Identify which cell holds the provided text, then report its (X, Y) central coordinate. 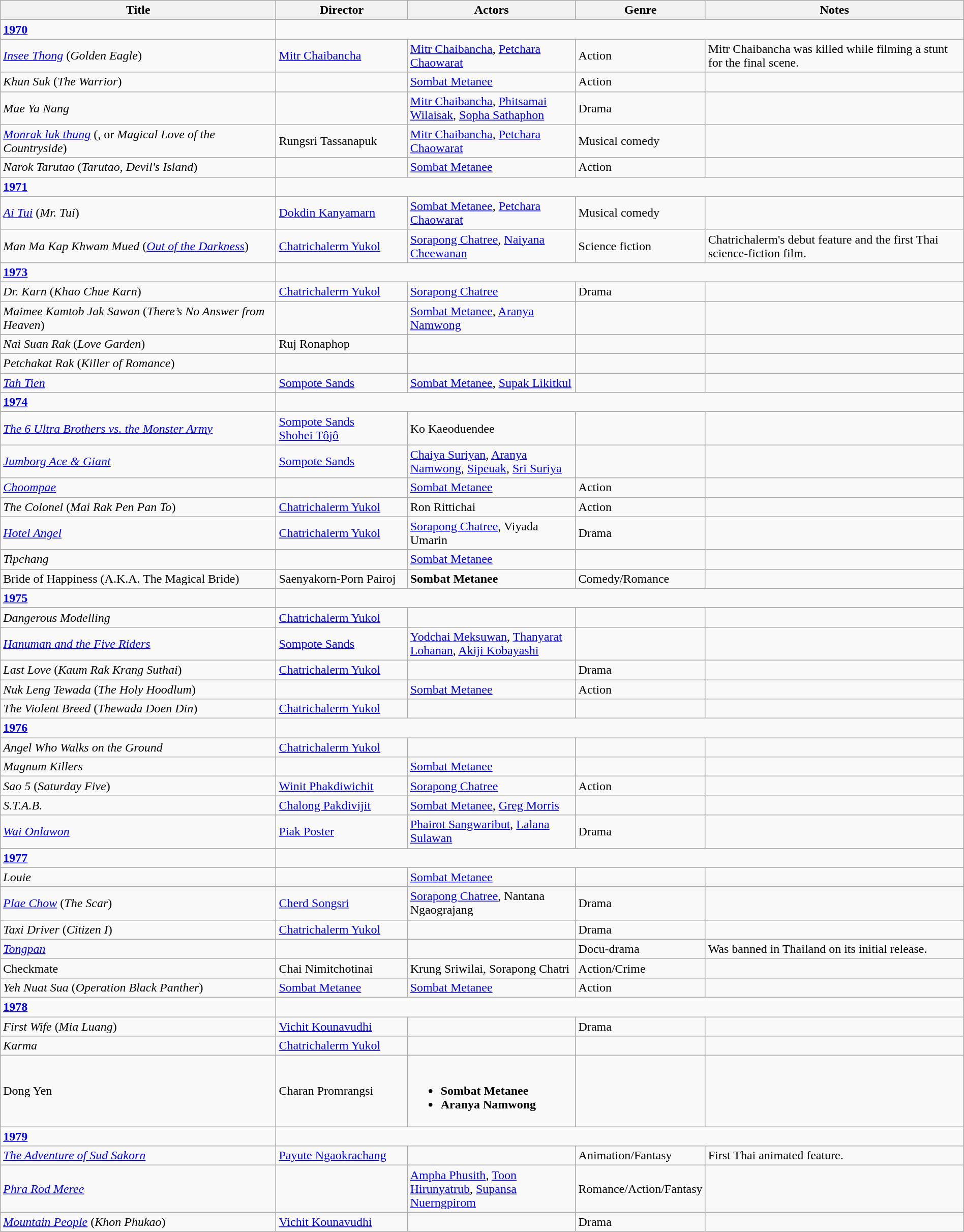
Rungsri Tassanapuk (342, 141)
Sorapong Chatree, Naiyana Cheewanan (491, 246)
Hotel Angel (138, 533)
Yodchai Meksuwan, Thanyarat Lohanan, Akiji Kobayashi (491, 644)
Mitr Chaibancha, Phitsamai Wilaisak, Sopha Sathaphon (491, 108)
1973 (138, 272)
First Thai animated feature. (834, 1156)
Dokdin Kanyamarn (342, 213)
The Violent Breed (Thewada Doen Din) (138, 709)
Ko Kaeoduendee (491, 428)
Romance/Action/Fantasy (641, 1189)
Nai Suan Rak (Love Garden) (138, 344)
1979 (138, 1136)
Dong Yen (138, 1091)
Mae Ya Nang (138, 108)
Plae Chow (The Scar) (138, 903)
Sao 5 (Saturday Five) (138, 786)
Science fiction (641, 246)
Last Love (Kaum Rak Krang Suthai) (138, 670)
Saenyakorn-Porn Pairoj (342, 579)
Piak Poster (342, 832)
Maimee Kamtob Jak Sawan (There’s No Answer from Heaven) (138, 317)
1970 (138, 29)
Sorapong Chatree, Viyada Umarin (491, 533)
The Colonel (Mai Rak Pen Pan To) (138, 507)
Mitr Chaibancha (342, 56)
Narok Tarutao (Tarutao, Devil's Island) (138, 167)
Winit Phakdiwichit (342, 786)
1971 (138, 187)
Louie (138, 877)
Dangerous Modelling (138, 617)
Wai Onlawon (138, 832)
Was banned in Thailand on its initial release. (834, 949)
1974 (138, 402)
Chalong Pakdivijit (342, 805)
Ai Tui (Mr. Tui) (138, 213)
Tongpan (138, 949)
1976 (138, 728)
Chaiya Suriyan, Aranya Namwong, Sipeuak, Sri Suriya (491, 462)
Magnum Killers (138, 767)
Man Ma Kap Khwam Mued (Out of the Darkness) (138, 246)
Ampha Phusith, Toon Hirunyatrub, Supansa Nuerngpirom (491, 1189)
Mountain People (Khon Phukao) (138, 1222)
Cherd Songsri (342, 903)
Ron Rittichai (491, 507)
Taxi Driver (Citizen I) (138, 929)
Hanuman and the Five Riders (138, 644)
Phra Rod Meree (138, 1189)
Charan Promrangsi (342, 1091)
Phairot Sangwaribut, Lalana Sulawan (491, 832)
Bride of Happiness (A.K.A. The Magical Bride) (138, 579)
Yeh Nuat Sua (Operation Black Panther) (138, 987)
Genre (641, 10)
1978 (138, 1007)
Title (138, 10)
Ruj Ronaphop (342, 344)
First Wife (Mia Luang) (138, 1027)
Insee Thong (Golden Eagle) (138, 56)
Dr. Karn (Khao Chue Karn) (138, 291)
Nuk Leng Tewada (The Holy Hoodlum) (138, 689)
Notes (834, 10)
Checkmate (138, 968)
Docu-drama (641, 949)
Mitr Chaibancha was killed while filming a stunt for the final scene. (834, 56)
Sombat Metanee, Greg Morris (491, 805)
Monrak luk thung (, or Magical Love of the Countryside) (138, 141)
Tah Tien (138, 383)
1975 (138, 598)
The Adventure of Sud Sakorn (138, 1156)
Chai Nimitchotinai (342, 968)
Petchakat Rak (Killer of Romance) (138, 364)
Action/Crime (641, 968)
Sompote SandsShohei Tôjô (342, 428)
Animation/Fantasy (641, 1156)
Angel Who Walks on the Ground (138, 747)
Choompae (138, 488)
Actors (491, 10)
Sombat Metanee, Aranya Namwong (491, 317)
Jumborg Ace & Giant (138, 462)
Khun Suk (The Warrior) (138, 82)
S.T.A.B. (138, 805)
Sombat Metanee, Petchara Chaowarat (491, 213)
Tipchang (138, 559)
The 6 Ultra Brothers vs. the Monster Army (138, 428)
Director (342, 10)
Comedy/Romance (641, 579)
Sombat Metanee, Supak Likitkul (491, 383)
Payute Ngaokrachang (342, 1156)
Chatrichalerm's debut feature and the first Thai science-fiction film. (834, 246)
Sorapong Chatree, Nantana Ngaograjang (491, 903)
Sombat MetaneeAranya Namwong (491, 1091)
1977 (138, 858)
Karma (138, 1046)
Krung Sriwilai, Sorapong Chatri (491, 968)
